Provide the (x, y) coordinate of the cell's center where the given text is located.  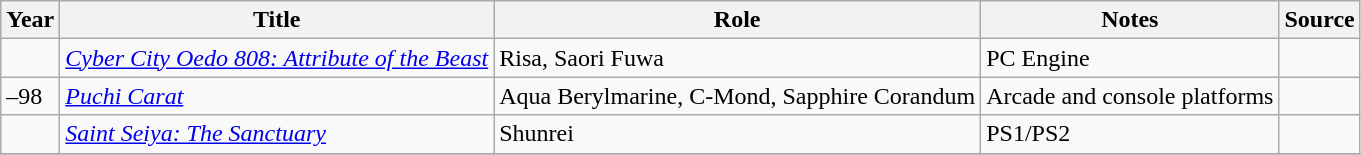
Title (277, 20)
Saint Seiya: The Sanctuary (277, 134)
Puchi Carat (277, 96)
Aqua Berylmarine, C-Mond, Sapphire Corandum (738, 96)
PC Engine (1130, 58)
Source (1320, 20)
–98 (30, 96)
Role (738, 20)
Notes (1130, 20)
Risa, Saori Fuwa (738, 58)
Cyber City Oedo 808: Attribute of the Beast (277, 58)
Year (30, 20)
PS1/PS2 (1130, 134)
Arcade and console platforms (1130, 96)
Shunrei (738, 134)
